Pinpoint the cell where the given text exists, returning its [X, Y] midpoint coordinate. 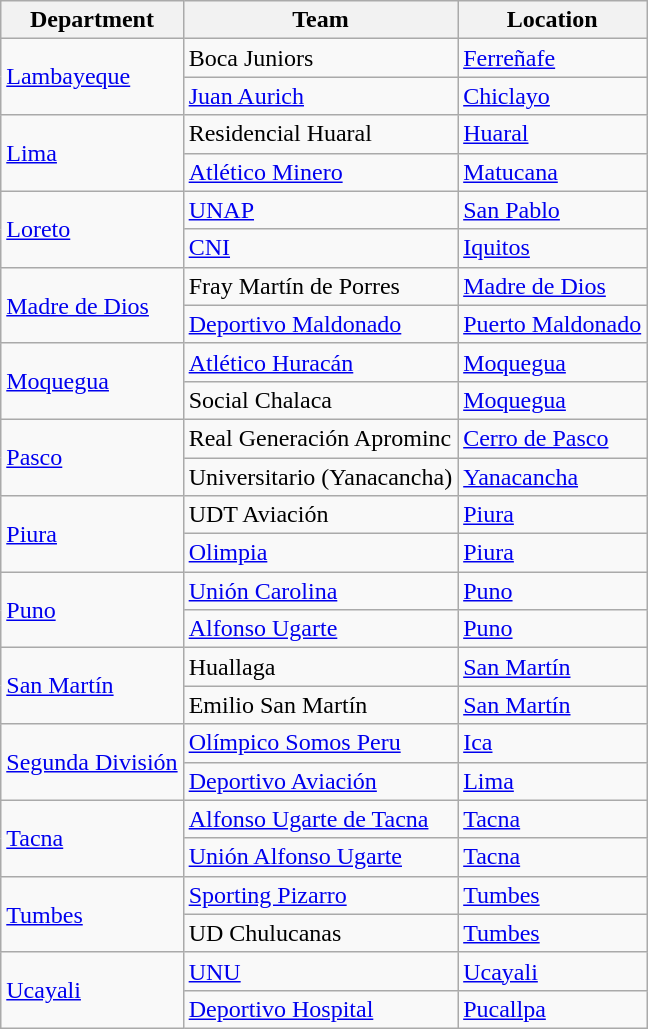
Team [320, 20]
Department [92, 20]
UNAP [320, 210]
Real Generación Aprominc [320, 438]
Yanacancha [552, 477]
Social Chalaca [320, 400]
Alfonso Ugarte de Tacna [320, 819]
Atlético Huracán [320, 362]
Pucallpa [552, 1009]
Deportivo Aviación [320, 781]
San Pablo [552, 210]
CNI [320, 248]
Location [552, 20]
UNU [320, 971]
Ica [552, 743]
Fray Martín de Porres [320, 286]
Deportivo Hospital [320, 1009]
Unión Alfonso Ugarte [320, 857]
Iquitos [552, 248]
Universitario (Yanacancha) [320, 477]
Puerto Maldonado [552, 324]
Ferreñafe [552, 58]
Lambayeque [92, 77]
Segunda División [92, 762]
Atlético Minero [320, 172]
Deportivo Maldonado [320, 324]
Huallaga [320, 667]
Loreto [92, 229]
Juan Aurich [320, 96]
Boca Juniors [320, 58]
Alfonso Ugarte [320, 629]
Emilio San Martín [320, 705]
Cerro de Pasco [552, 438]
Huaral [552, 134]
Sporting Pizarro [320, 895]
Olimpia [320, 553]
UD Chulucanas [320, 933]
UDT Aviación [320, 515]
Matucana [552, 172]
Residencial Huaral [320, 134]
Chiclayo [552, 96]
Pasco [92, 457]
Olímpico Somos Peru [320, 743]
Unión Carolina [320, 591]
